Extract the (x, y) coordinate from the center of the cell holding the provided text.  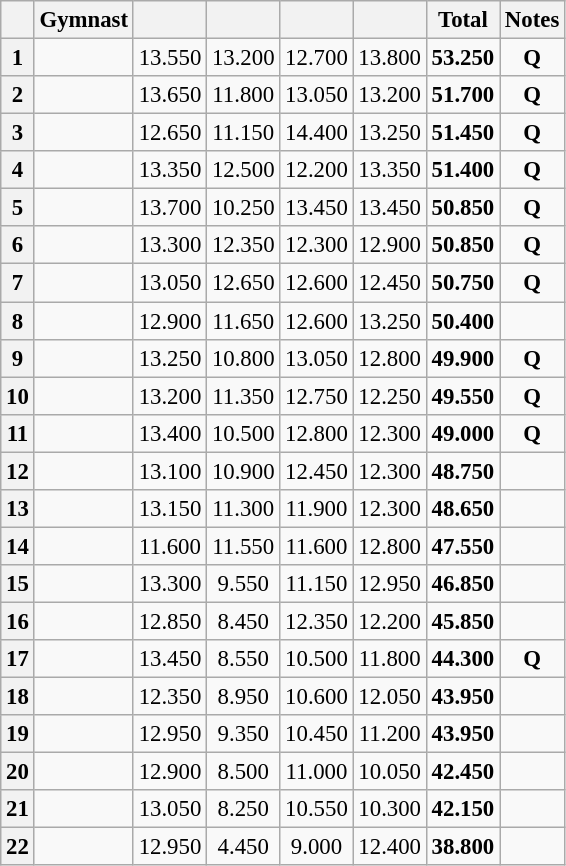
51.450 (462, 133)
12.750 (316, 396)
10.300 (390, 809)
10.800 (244, 358)
10.050 (390, 772)
13 (18, 509)
12 (18, 471)
8.450 (244, 621)
13.700 (170, 208)
14 (18, 546)
12.850 (170, 621)
38.800 (462, 847)
12.400 (390, 847)
13.150 (170, 509)
11.300 (244, 509)
18 (18, 697)
11.000 (316, 772)
13.650 (170, 95)
8 (18, 321)
22 (18, 847)
10.450 (316, 734)
12.250 (390, 396)
5 (18, 208)
9.550 (244, 584)
8.500 (244, 772)
4.450 (244, 847)
8.550 (244, 659)
13.100 (170, 471)
47.550 (462, 546)
6 (18, 245)
45.850 (462, 621)
11.200 (390, 734)
15 (18, 584)
42.150 (462, 809)
44.300 (462, 659)
11.650 (244, 321)
10.600 (316, 697)
53.250 (462, 58)
49.900 (462, 358)
19 (18, 734)
50.400 (462, 321)
16 (18, 621)
50.750 (462, 283)
10 (18, 396)
10.550 (316, 809)
10.900 (244, 471)
51.700 (462, 95)
48.650 (462, 509)
Total (462, 20)
46.850 (462, 584)
42.450 (462, 772)
7 (18, 283)
2 (18, 95)
49.000 (462, 433)
1 (18, 58)
8.250 (244, 809)
21 (18, 809)
3 (18, 133)
11.900 (316, 509)
13.400 (170, 433)
8.950 (244, 697)
10.250 (244, 208)
9.000 (316, 847)
12.500 (244, 170)
11.350 (244, 396)
17 (18, 659)
49.550 (462, 396)
51.400 (462, 170)
12.050 (390, 697)
4 (18, 170)
12.700 (316, 58)
11.550 (244, 546)
11 (18, 433)
Notes (532, 20)
13.800 (390, 58)
13.550 (170, 58)
9.350 (244, 734)
9 (18, 358)
14.400 (316, 133)
48.750 (462, 471)
Gymnast (84, 20)
20 (18, 772)
